Scan for the cell matching the given text and deliver its [X, Y] coordinate at center. 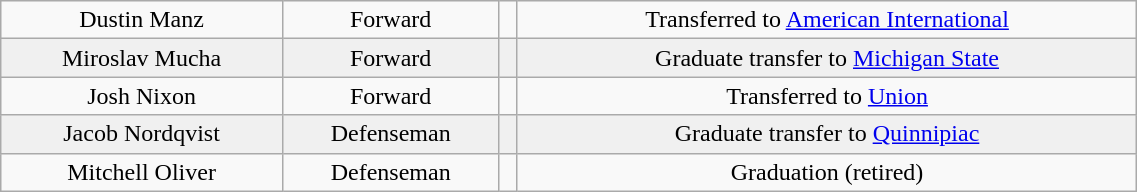
Miroslav Mucha [142, 58]
Mitchell Oliver [142, 172]
Graduate transfer to Michigan State [827, 58]
Jacob Nordqvist [142, 134]
Transferred to American International [827, 20]
Josh Nixon [142, 96]
Transferred to Union [827, 96]
Graduate transfer to Quinnipiac [827, 134]
Dustin Manz [142, 20]
Graduation (retired) [827, 172]
